Identify which cell holds the provided text, then report its (x, y) central coordinate. 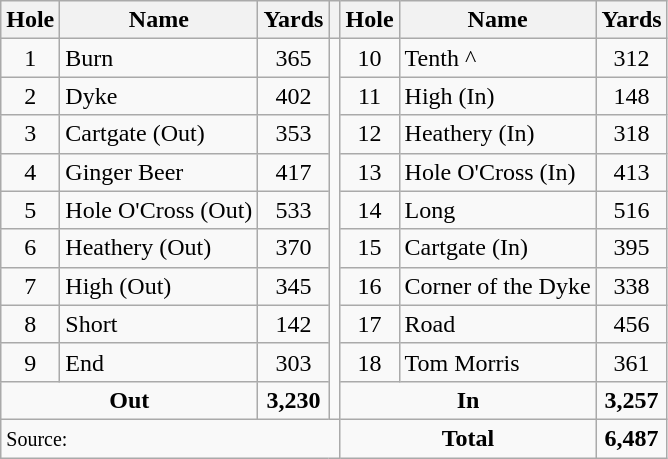
Hole O'Cross (In) (498, 172)
3,257 (632, 400)
3 (30, 134)
16 (370, 286)
Road (498, 324)
Ginger Beer (159, 172)
17 (370, 324)
High (Out) (159, 286)
312 (632, 58)
Long (498, 210)
361 (632, 362)
365 (294, 58)
Tom Morris (498, 362)
Cartgate (In) (498, 248)
5 (30, 210)
353 (294, 134)
1 (30, 58)
Cartgate (Out) (159, 134)
7 (30, 286)
Dyke (159, 96)
9 (30, 362)
In (468, 400)
370 (294, 248)
8 (30, 324)
Short (159, 324)
402 (294, 96)
12 (370, 134)
338 (632, 286)
395 (632, 248)
417 (294, 172)
Corner of the Dyke (498, 286)
10 (370, 58)
Total (468, 438)
Burn (159, 58)
6,487 (632, 438)
Out (130, 400)
516 (632, 210)
Source: (170, 438)
End (159, 362)
142 (294, 324)
18 (370, 362)
14 (370, 210)
413 (632, 172)
Heathery (Out) (159, 248)
148 (632, 96)
318 (632, 134)
533 (294, 210)
Hole O'Cross (Out) (159, 210)
13 (370, 172)
3,230 (294, 400)
303 (294, 362)
Heathery (In) (498, 134)
345 (294, 286)
4 (30, 172)
456 (632, 324)
Tenth ^ (498, 58)
11 (370, 96)
High (In) (498, 96)
6 (30, 248)
15 (370, 248)
2 (30, 96)
